Search for the cell housing the specified text and yield its (x, y) center coordinate. 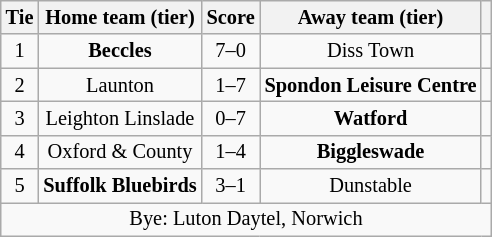
4 (20, 152)
Tie (20, 17)
Watford (371, 118)
Leighton Linslade (120, 118)
1–4 (231, 152)
3–1 (231, 186)
Bye: Luton Daytel, Norwich (246, 219)
0–7 (231, 118)
Dunstable (371, 186)
Launton (120, 85)
Away team (tier) (371, 17)
3 (20, 118)
5 (20, 186)
7–0 (231, 51)
2 (20, 85)
Beccles (120, 51)
Home team (tier) (120, 17)
Oxford & County (120, 152)
Biggleswade (371, 152)
Score (231, 17)
Diss Town (371, 51)
1 (20, 51)
Spondon Leisure Centre (371, 85)
Suffolk Bluebirds (120, 186)
1–7 (231, 85)
